Pinpoint the cell where the given text exists, returning its [x, y] midpoint coordinate. 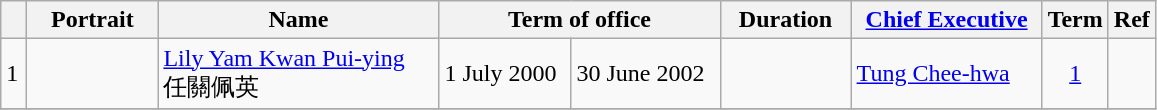
Portrait [92, 20]
Name [298, 20]
Ref [1132, 20]
Duration [786, 20]
Term of office [580, 20]
Chief Executive [946, 20]
1 July 2000 [505, 74]
Lily Yam Kwan Pui-ying任關佩英 [298, 74]
Tung Chee-hwa [946, 74]
30 June 2002 [646, 74]
Term [1075, 20]
